From the cell containing the given text, extract its center point as (X, Y) coordinate. 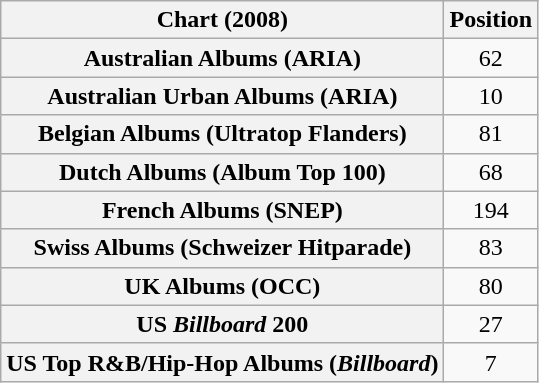
Australian Albums (ARIA) (222, 58)
83 (491, 248)
62 (491, 58)
194 (491, 210)
27 (491, 324)
US Billboard 200 (222, 324)
Swiss Albums (Schweizer Hitparade) (222, 248)
80 (491, 286)
French Albums (SNEP) (222, 210)
UK Albums (OCC) (222, 286)
Australian Urban Albums (ARIA) (222, 96)
Position (491, 20)
10 (491, 96)
Belgian Albums (Ultratop Flanders) (222, 134)
7 (491, 362)
Dutch Albums (Album Top 100) (222, 172)
81 (491, 134)
Chart (2008) (222, 20)
US Top R&B/Hip-Hop Albums (Billboard) (222, 362)
68 (491, 172)
